Provide the (X, Y) coordinate of the cell's center where the given text is located.  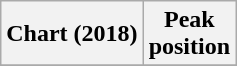
Peakposition (189, 34)
Chart (2018) (72, 34)
